Scan for the cell matching the given text and deliver its [x, y] coordinate at center. 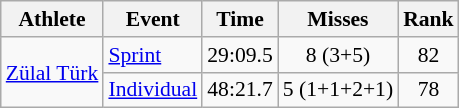
48:21.7 [240, 90]
78 [428, 90]
5 (1+1+2+1) [338, 90]
Rank [428, 19]
Individual [152, 90]
Sprint [152, 55]
29:09.5 [240, 55]
Event [152, 19]
82 [428, 55]
Athlete [52, 19]
Misses [338, 19]
Zülal Türk [52, 72]
8 (3+5) [338, 55]
Time [240, 19]
